For the text-containing cell, return its midpoint in (X, Y) coordinate format. 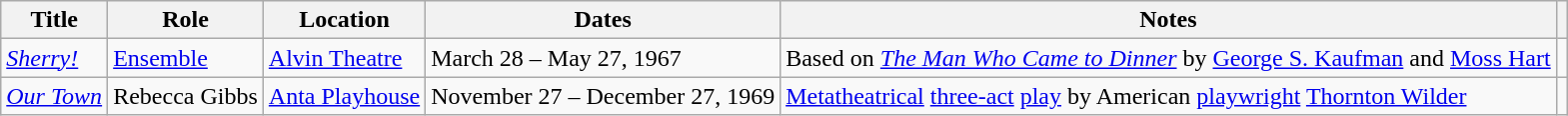
Title (54, 20)
Role (186, 20)
Sherry! (54, 58)
Our Town (54, 96)
Location (344, 20)
Rebecca Gibbs (186, 96)
Ensemble (186, 58)
Based on The Man Who Came to Dinner by George S. Kaufman and Moss Hart (1169, 58)
Metatheatrical three-act play by American playwright Thornton Wilder (1169, 96)
Dates (604, 20)
March 28 – May 27, 1967 (604, 58)
Alvin Theatre (344, 58)
Notes (1169, 20)
November 27 – December 27, 1969 (604, 96)
Anta Playhouse (344, 96)
